Identify which cell holds the provided text, then report its (x, y) central coordinate. 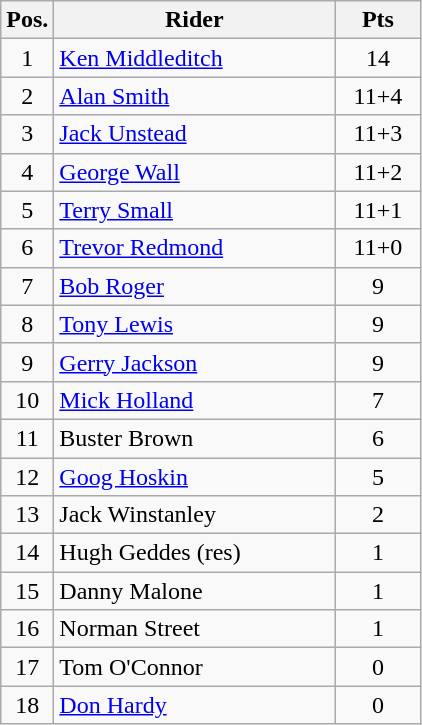
11 (28, 438)
Trevor Redmond (194, 248)
Pos. (28, 20)
Rider (194, 20)
11+2 (378, 172)
Don Hardy (194, 705)
Buster Brown (194, 438)
Hugh Geddes (res) (194, 553)
11+4 (378, 96)
17 (28, 667)
12 (28, 477)
Goog Hoskin (194, 477)
Bob Roger (194, 286)
Pts (378, 20)
3 (28, 134)
18 (28, 705)
11+0 (378, 248)
Jack Unstead (194, 134)
Tony Lewis (194, 324)
Ken Middleditch (194, 58)
Jack Winstanley (194, 515)
8 (28, 324)
10 (28, 400)
George Wall (194, 172)
4 (28, 172)
Mick Holland (194, 400)
11+1 (378, 210)
16 (28, 629)
15 (28, 591)
Gerry Jackson (194, 362)
Terry Small (194, 210)
11+3 (378, 134)
Danny Malone (194, 591)
Norman Street (194, 629)
13 (28, 515)
Tom O'Connor (194, 667)
Alan Smith (194, 96)
